Locate the cell with the specified text and output its [X, Y] center coordinate. 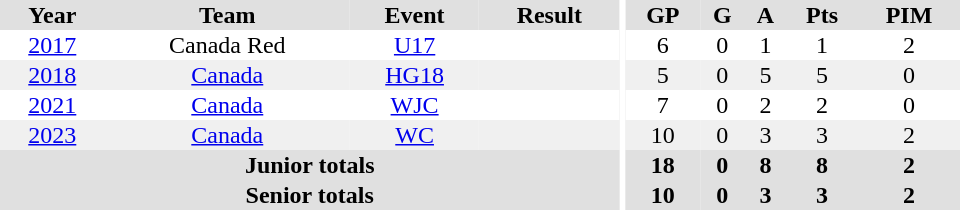
Year [52, 15]
Junior totals [310, 165]
Team [228, 15]
7 [664, 105]
A [766, 15]
Canada Red [228, 45]
2023 [52, 135]
HG18 [414, 75]
Event [414, 15]
WC [414, 135]
Result [549, 15]
2018 [52, 75]
PIM [909, 15]
WJC [414, 105]
Senior totals [310, 195]
18 [664, 165]
U17 [414, 45]
G [722, 15]
GP [664, 15]
2017 [52, 45]
6 [664, 45]
Pts [822, 15]
2021 [52, 105]
